Extract the (x, y) coordinate from the center of the cell holding the provided text.  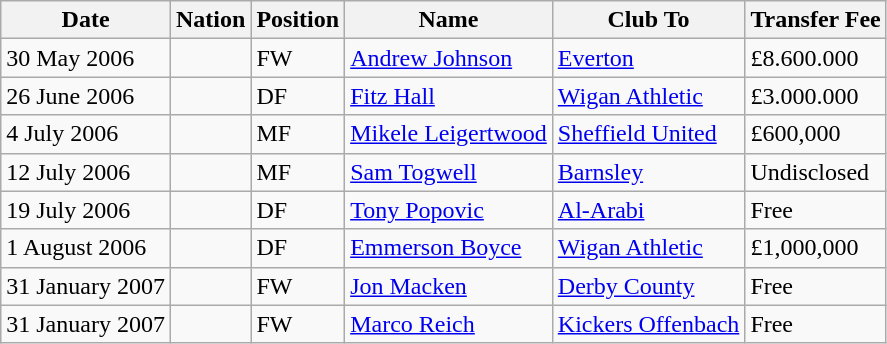
£8.600.000 (816, 58)
Barnsley (648, 172)
Transfer Fee (816, 20)
Position (298, 20)
Andrew Johnson (449, 58)
12 July 2006 (86, 172)
Undisclosed (816, 172)
30 May 2006 (86, 58)
Nation (210, 20)
£3.000.000 (816, 96)
Everton (648, 58)
Sheffield United (648, 134)
Fitz Hall (449, 96)
£1,000,000 (816, 248)
Derby County (648, 286)
Emmerson Boyce (449, 248)
Name (449, 20)
1 August 2006 (86, 248)
4 July 2006 (86, 134)
Mikele Leigertwood (449, 134)
Marco Reich (449, 324)
Date (86, 20)
Jon Macken (449, 286)
Club To (648, 20)
Al-Arabi (648, 210)
Sam Togwell (449, 172)
Tony Popovic (449, 210)
£600,000 (816, 134)
Kickers Offenbach (648, 324)
26 June 2006 (86, 96)
19 July 2006 (86, 210)
